Output the [X, Y] coordinate of the center of the cell containing the given text.  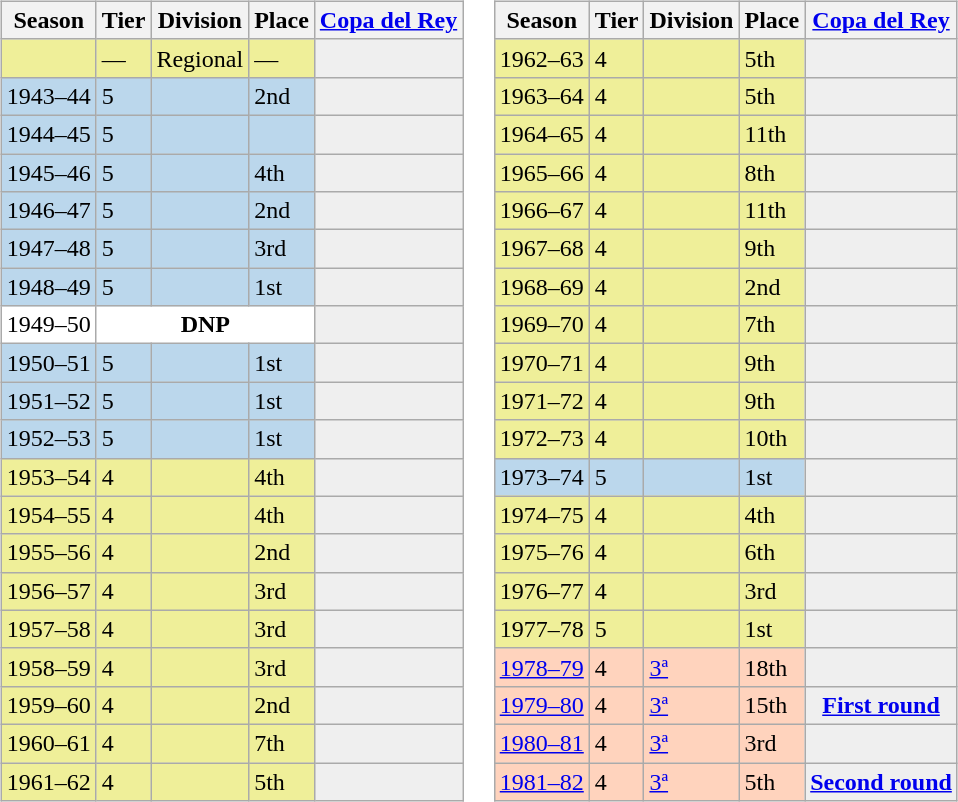
1947–48 [48, 249]
1957–58 [48, 629]
1966–67 [542, 211]
Regional [200, 58]
1955–56 [48, 553]
1965–66 [542, 173]
1959–60 [48, 705]
1972–73 [542, 439]
10th [772, 439]
1964–65 [542, 134]
1949–50 [48, 325]
First round [882, 705]
1969–70 [542, 325]
15th [772, 705]
1960–61 [48, 743]
6th [772, 553]
1952–53 [48, 439]
1953–54 [48, 477]
1979–80 [542, 705]
18th [772, 667]
DNP [205, 325]
1956–57 [48, 591]
1963–64 [542, 96]
1974–75 [542, 515]
1967–68 [542, 249]
1945–46 [48, 173]
1962–63 [542, 58]
1975–76 [542, 553]
1968–69 [542, 287]
1981–82 [542, 781]
1970–71 [542, 363]
1976–77 [542, 591]
1978–79 [542, 667]
1980–81 [542, 743]
1971–72 [542, 401]
1961–62 [48, 781]
1958–59 [48, 667]
1951–52 [48, 401]
1973–74 [542, 477]
1946–47 [48, 211]
1944–45 [48, 134]
1954–55 [48, 515]
Second round [882, 781]
1977–78 [542, 629]
8th [772, 173]
1943–44 [48, 96]
1948–49 [48, 287]
1950–51 [48, 363]
